For the text-containing cell, return its midpoint in [x, y] coordinate format. 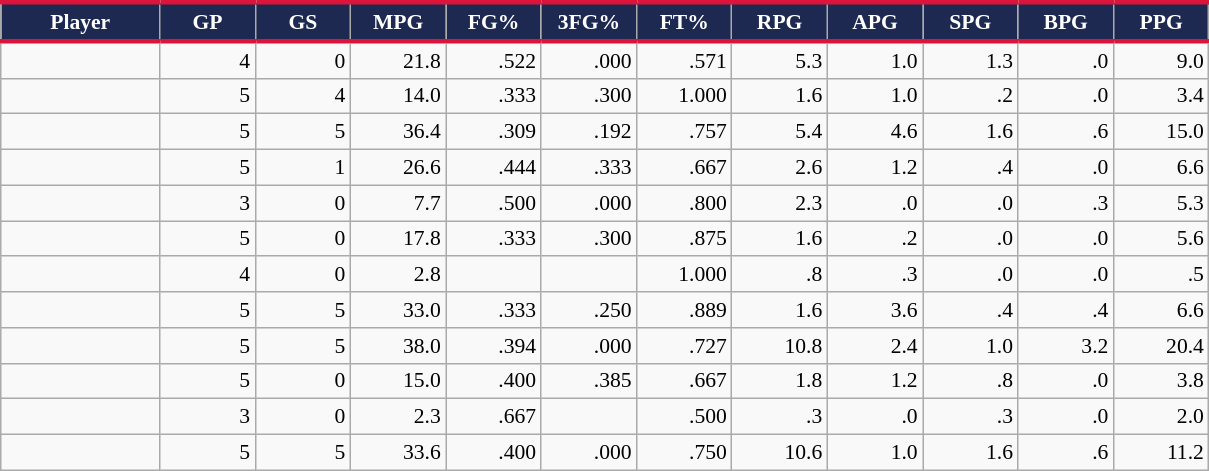
3.2 [1066, 346]
5.6 [1161, 239]
17.8 [398, 239]
FT% [684, 22]
SPG [970, 22]
BPG [1066, 22]
36.4 [398, 132]
2.6 [780, 168]
.250 [588, 310]
GS [302, 22]
MPG [398, 22]
Player [80, 22]
.192 [588, 132]
1 [302, 168]
GP [208, 22]
38.0 [398, 346]
21.8 [398, 60]
APG [874, 22]
1.8 [780, 381]
2.0 [1161, 417]
3.4 [1161, 96]
20.4 [1161, 346]
9.0 [1161, 60]
10.6 [780, 453]
3.8 [1161, 381]
RPG [780, 22]
.750 [684, 453]
11.2 [1161, 453]
33.0 [398, 310]
2.4 [874, 346]
33.6 [398, 453]
.394 [494, 346]
2.8 [398, 275]
.571 [684, 60]
3FG% [588, 22]
7.7 [398, 203]
.385 [588, 381]
FG% [494, 22]
5.4 [780, 132]
3.6 [874, 310]
.5 [1161, 275]
.757 [684, 132]
.522 [494, 60]
.727 [684, 346]
.444 [494, 168]
.889 [684, 310]
14.0 [398, 96]
.875 [684, 239]
PPG [1161, 22]
26.6 [398, 168]
10.8 [780, 346]
4.6 [874, 132]
.309 [494, 132]
.800 [684, 203]
1.3 [970, 60]
